Return (x, y) of the center of cell containing provided text 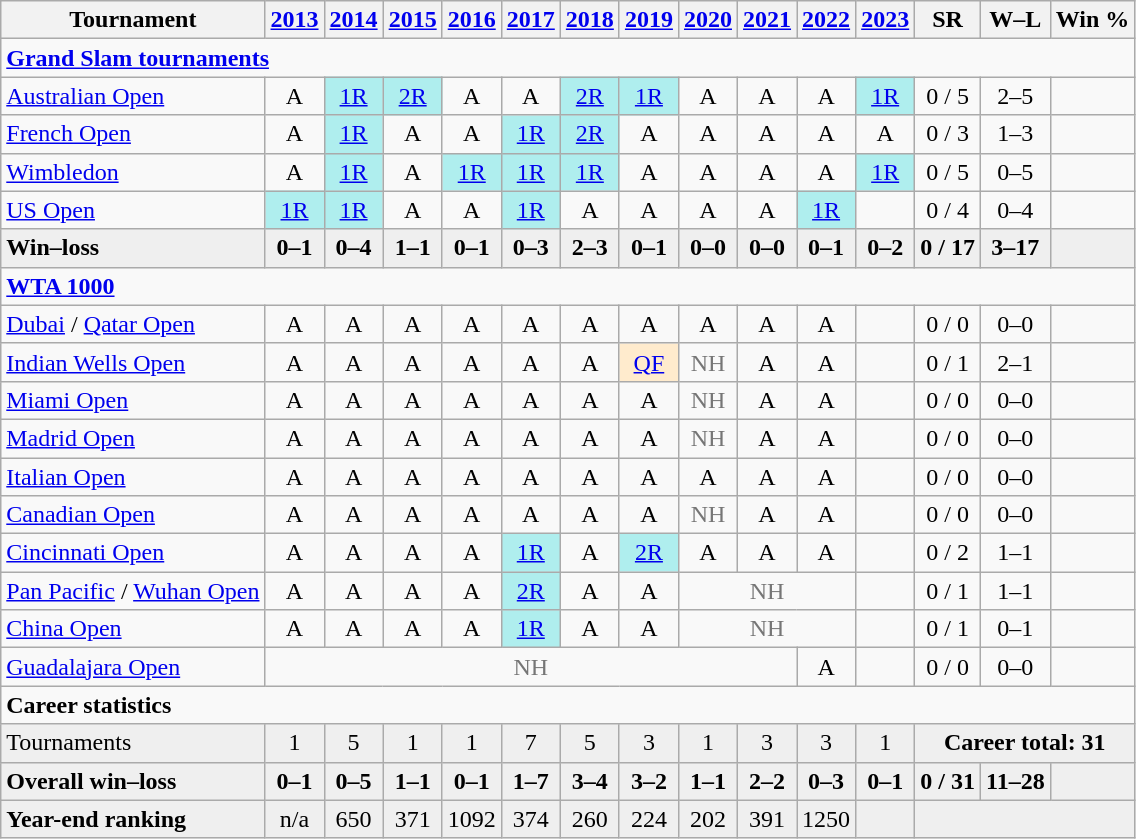
Canadian Open (133, 515)
Year-end ranking (133, 819)
Win % (1092, 20)
2015 (412, 20)
Cincinnati Open (133, 553)
1–3 (1015, 134)
2022 (826, 20)
2020 (708, 20)
n/a (294, 819)
11–28 (1015, 781)
SR (948, 20)
Pan Pacific / Wuhan Open (133, 591)
2–1 (1015, 362)
Grand Slam tournaments (568, 58)
Tournaments (133, 743)
0–2 (886, 248)
3–17 (1015, 248)
Indian Wells Open (133, 362)
QF (648, 362)
China Open (133, 629)
0 / 3 (948, 134)
Career statistics (568, 705)
2016 (472, 20)
W–L (1015, 20)
2–2 (768, 781)
2023 (886, 20)
US Open (133, 210)
1–7 (530, 781)
Overall win–loss (133, 781)
Win–loss (133, 248)
Miami Open (133, 400)
374 (530, 819)
2013 (294, 20)
3–4 (590, 781)
371 (412, 819)
391 (768, 819)
650 (354, 819)
0 / 2 (948, 553)
2019 (648, 20)
2–3 (590, 248)
Guadalajara Open (133, 667)
2–5 (1015, 96)
Wimbledon (133, 172)
202 (708, 819)
Italian Open (133, 477)
Madrid Open (133, 438)
0 / 4 (948, 210)
Dubai / Qatar Open (133, 324)
2018 (590, 20)
2017 (530, 20)
2021 (768, 20)
French Open (133, 134)
1092 (472, 819)
WTA 1000 (568, 286)
224 (648, 819)
2014 (354, 20)
Tournament (133, 20)
7 (530, 743)
0 / 31 (948, 781)
260 (590, 819)
Career total: 31 (1025, 743)
1250 (826, 819)
0 / 17 (948, 248)
3–2 (648, 781)
Australian Open (133, 96)
